Provide the [X, Y] coordinate of the cell's center where the given text is located.  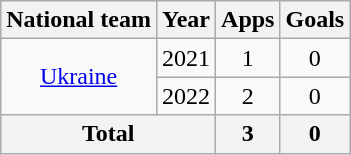
2021 [186, 58]
3 [248, 134]
Goals [315, 20]
Apps [248, 20]
2 [248, 96]
2022 [186, 96]
1 [248, 58]
Year [186, 20]
Total [108, 134]
National team [79, 20]
Ukraine [79, 77]
